Capture the cell that displays the provided text and extract its [x, y] central coordinate. 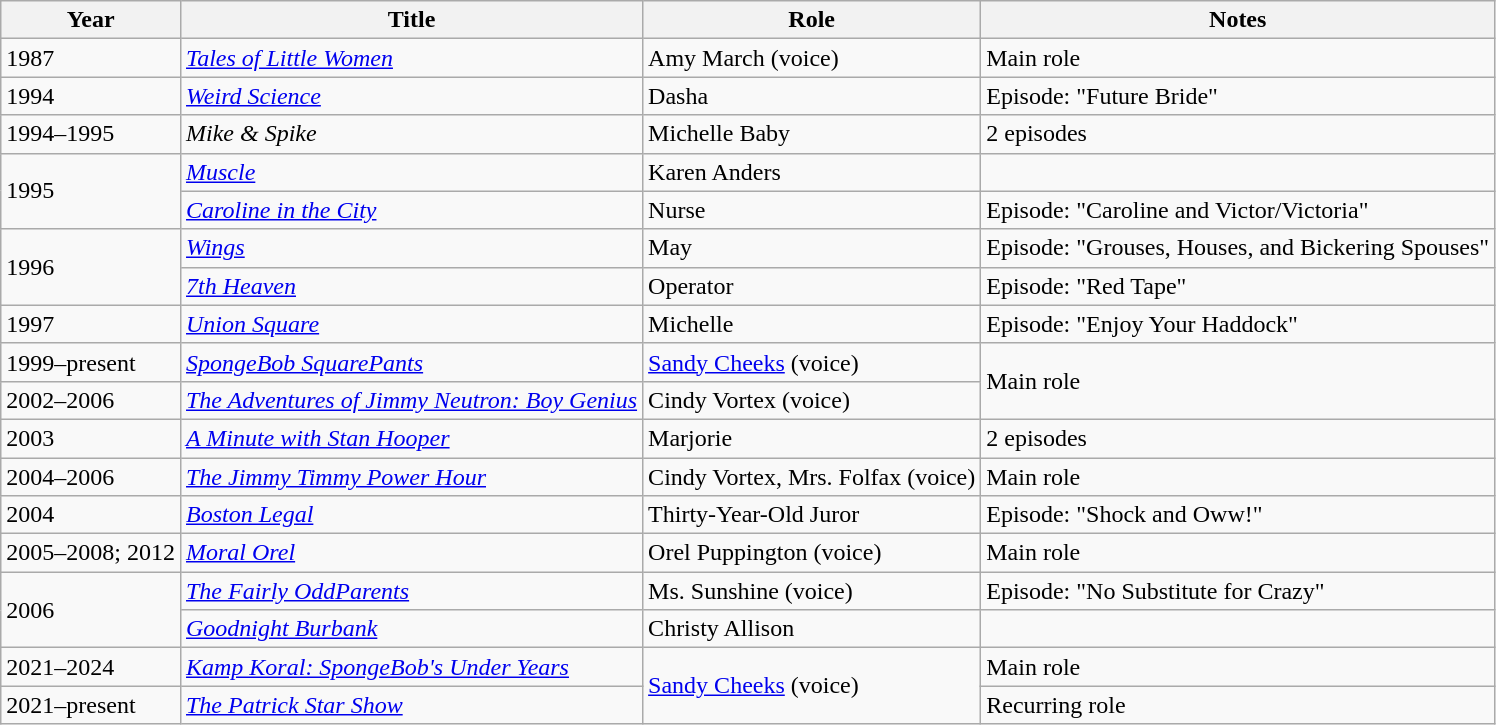
The Jimmy Timmy Power Hour [411, 477]
May [812, 248]
Ms. Sunshine (voice) [812, 591]
Karen Anders [812, 172]
1999–present [91, 362]
Role [812, 20]
Episode: "Red Tape" [1238, 286]
Christy Allison [812, 629]
Nurse [812, 210]
2021–2024 [91, 667]
Muscle [411, 172]
Michelle Baby [812, 134]
Boston Legal [411, 515]
1996 [91, 267]
Dasha [812, 96]
2004–2006 [91, 477]
Union Square [411, 324]
A Minute with Stan Hooper [411, 438]
7th Heaven [411, 286]
2003 [91, 438]
2004 [91, 515]
1987 [91, 58]
Notes [1238, 20]
Operator [812, 286]
The Fairly OddParents [411, 591]
Moral Orel [411, 553]
1997 [91, 324]
2002–2006 [91, 400]
The Patrick Star Show [411, 705]
Caroline in the City [411, 210]
Weird Science [411, 96]
Tales of Little Women [411, 58]
Mike & Spike [411, 134]
Year [91, 20]
Wings [411, 248]
Episode: "Caroline and Victor/Victoria" [1238, 210]
Orel Puppington (voice) [812, 553]
Marjorie [812, 438]
Episode: "Grouses, Houses, and Bickering Spouses" [1238, 248]
2021–present [91, 705]
Recurring role [1238, 705]
Cindy Vortex, Mrs. Folfax (voice) [812, 477]
Amy March (voice) [812, 58]
Thirty-Year-Old Juror [812, 515]
Episode: "Enjoy Your Haddock" [1238, 324]
SpongeBob SquarePants [411, 362]
2006 [91, 610]
1994–1995 [91, 134]
Episode: "Shock and Oww!" [1238, 515]
The Adventures of Jimmy Neutron: Boy Genius [411, 400]
Title [411, 20]
2005–2008; 2012 [91, 553]
Episode: "No Substitute for Crazy" [1238, 591]
1994 [91, 96]
1995 [91, 191]
Michelle [812, 324]
Kamp Koral: SpongeBob's Under Years [411, 667]
Cindy Vortex (voice) [812, 400]
Goodnight Burbank [411, 629]
Episode: "Future Bride" [1238, 96]
